Determine the [X, Y] coordinate at the center of the cell enclosing the given text.  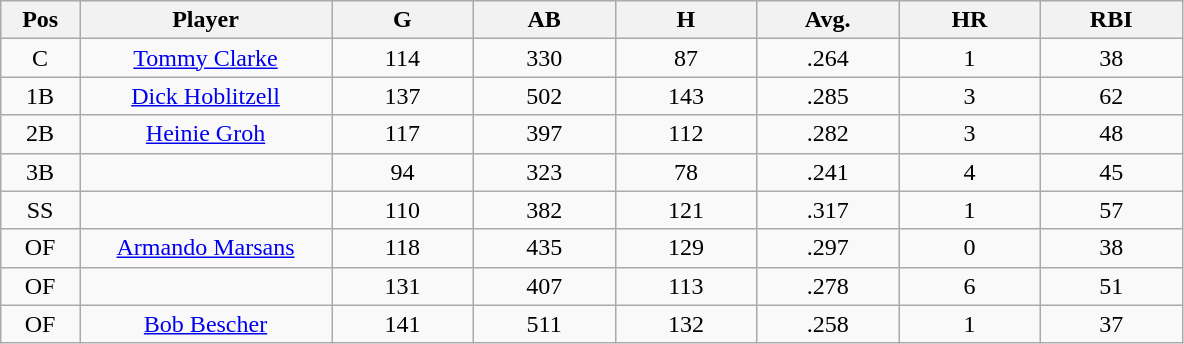
502 [544, 96]
1B [40, 96]
37 [1111, 324]
48 [1111, 134]
Tommy Clarke [206, 58]
112 [686, 134]
62 [1111, 96]
AB [544, 20]
137 [403, 96]
.285 [828, 96]
.282 [828, 134]
4 [970, 172]
Bob Bescher [206, 324]
Armando Marsans [206, 248]
117 [403, 134]
6 [970, 286]
141 [403, 324]
Dick Hoblitzell [206, 96]
.297 [828, 248]
RBI [1111, 20]
Avg. [828, 20]
323 [544, 172]
Player [206, 20]
45 [1111, 172]
HR [970, 20]
382 [544, 210]
121 [686, 210]
87 [686, 58]
G [403, 20]
SS [40, 210]
.241 [828, 172]
407 [544, 286]
H [686, 20]
143 [686, 96]
.278 [828, 286]
.317 [828, 210]
113 [686, 286]
.258 [828, 324]
129 [686, 248]
132 [686, 324]
511 [544, 324]
2B [40, 134]
94 [403, 172]
Pos [40, 20]
51 [1111, 286]
131 [403, 286]
57 [1111, 210]
0 [970, 248]
Heinie Groh [206, 134]
397 [544, 134]
78 [686, 172]
C [40, 58]
118 [403, 248]
330 [544, 58]
114 [403, 58]
3B [40, 172]
110 [403, 210]
.264 [828, 58]
435 [544, 248]
